Identify which cell holds the provided text, then report its [X, Y] central coordinate. 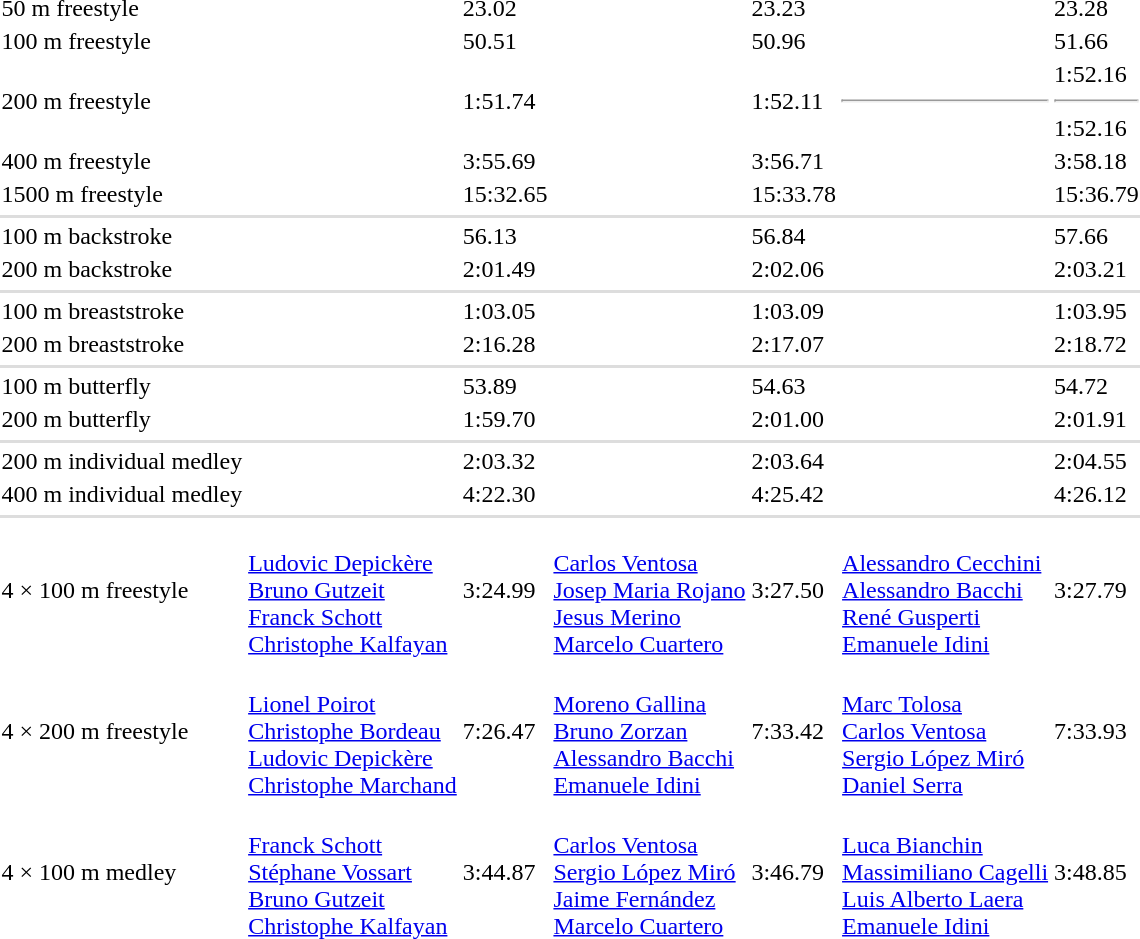
2:17.07 [794, 344]
Carlos VentosaJosep Maria RojanoJesus MerinoMarcelo Cuartero [650, 590]
4 × 200 m freestyle [122, 731]
200 m backstroke [122, 269]
2:03.32 [505, 461]
1:03.05 [505, 311]
1:59.70 [505, 419]
4:25.42 [794, 494]
Lionel PoirotChristophe BordeauLudovic DepickèreChristophe Marchand [353, 731]
2:01.49 [505, 269]
54.63 [794, 386]
100 m breaststroke [122, 311]
100 m butterfly [122, 386]
200 m individual medley [122, 461]
56.13 [505, 236]
2:16.28 [505, 344]
3:56.71 [794, 161]
400 m individual medley [122, 494]
400 m freestyle [122, 161]
53.89 [505, 386]
4:22.30 [505, 494]
Ludovic DepickèreBruno GutzeitFranck SchottChristophe Kalfayan [353, 590]
2:01.00 [794, 419]
100 m freestyle [122, 41]
3:27.50 [794, 590]
100 m backstroke [122, 236]
Marc TolosaCarlos VentosaSergio López MiróDaniel Serra [946, 731]
50.96 [794, 41]
2:02.06 [794, 269]
1:03.09 [794, 311]
7:26.47 [505, 731]
3:24.99 [505, 590]
50.51 [505, 41]
3:55.69 [505, 161]
2:03.64 [794, 461]
7:33.42 [794, 731]
56.84 [794, 236]
15:33.78 [794, 194]
200 m butterfly [122, 419]
Alessandro CecchiniAlessandro BacchiRené GuspertiEmanuele Idini [946, 590]
1:51.74 [505, 101]
1:52.11 [794, 101]
4 × 100 m freestyle [122, 590]
200 m breaststroke [122, 344]
15:32.65 [505, 194]
Moreno GallinaBruno ZorzanAlessandro BacchiEmanuele Idini [650, 731]
1500 m freestyle [122, 194]
200 m freestyle [122, 101]
